For the text-containing cell, return its midpoint in [x, y] coordinate format. 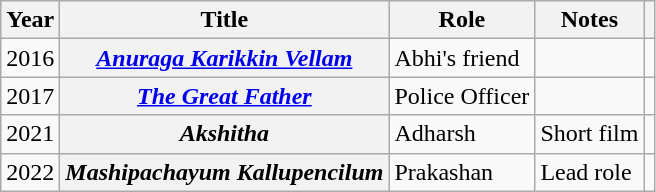
The Great Father [224, 96]
Mashipachayum Kallupencilum [224, 172]
Abhi's friend [462, 58]
2017 [30, 96]
Adharsh [462, 134]
Akshitha [224, 134]
Year [30, 20]
Anuraga Karikkin Vellam [224, 58]
Title [224, 20]
Prakashan [462, 172]
2016 [30, 58]
2022 [30, 172]
Short film [590, 134]
Role [462, 20]
Lead role [590, 172]
2021 [30, 134]
Notes [590, 20]
Police Officer [462, 96]
